From the cell containing the given text, extract its center point as (x, y) coordinate. 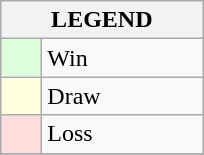
Draw (122, 96)
Win (122, 58)
LEGEND (102, 20)
Loss (122, 134)
